Provide the (x, y) coordinate of the cell's center where the given text is located.  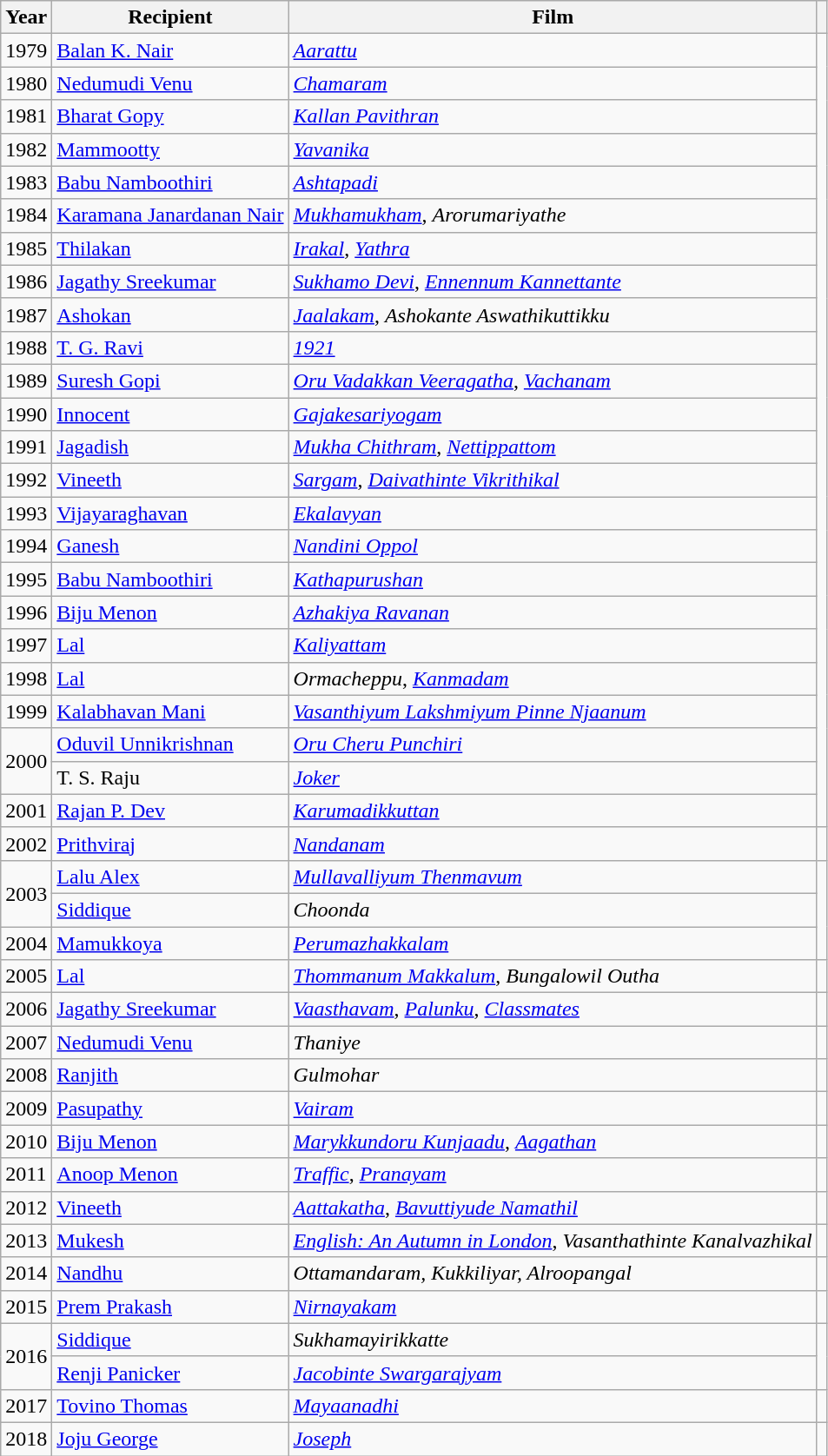
1993 (26, 513)
Vairam (553, 1109)
2015 (26, 1307)
Nirnayakam (553, 1307)
Karumadikkuttan (553, 811)
1982 (26, 149)
Mayaanadhi (553, 1406)
Ormacheppu, Kanmadam (553, 678)
Choonda (553, 910)
Film (553, 17)
Thilakan (170, 248)
Balan K. Nair (170, 50)
Lalu Alex (170, 877)
Marykkundoru Kunjaadu, Aagathan (553, 1142)
Yavanika (553, 149)
2008 (26, 1075)
Mukha Chithram, Nettippattom (553, 447)
2003 (26, 893)
2018 (26, 1439)
1996 (26, 612)
Traffic, Pranayam (553, 1175)
1988 (26, 347)
2007 (26, 1042)
T. G. Ravi (170, 347)
1986 (26, 281)
2013 (26, 1241)
Thaniye (553, 1042)
2012 (26, 1208)
Oru Cheru Punchiri (553, 745)
Innocent (170, 414)
1921 (553, 347)
1997 (26, 645)
2005 (26, 976)
Mamukkoya (170, 943)
Azhakiya Ravanan (553, 612)
Perumazhakkalam (553, 943)
Jacobinte Swargarajyam (553, 1373)
1994 (26, 546)
Sargam, Daivathinte Vikrithikal (553, 480)
Ashokan (170, 314)
Ranjith (170, 1075)
Nandhu (170, 1274)
Mukesh (170, 1241)
Recipient (170, 17)
Vaasthavam, Palunku, Classmates (553, 1009)
Oru Vadakkan Veeragatha, Vachanam (553, 381)
Rajan P. Dev (170, 811)
Joker (553, 778)
2016 (26, 1356)
1990 (26, 414)
1991 (26, 447)
Chamaram (553, 83)
Joseph (553, 1439)
Kaliyattam (553, 645)
2000 (26, 761)
2004 (26, 943)
1999 (26, 711)
Kallan Pavithran (553, 116)
Jagadish (170, 447)
2002 (26, 844)
Ashtapadi (553, 182)
Mammootty (170, 149)
Mukhamukham, Arorumariyathe (553, 215)
Jaalakam, Ashokante Aswathikuttikku (553, 314)
Mullavalliyum Thenmavum (553, 877)
Vasanthiyum Lakshmiyum Pinne Njaanum (553, 711)
2014 (26, 1274)
Suresh Gopi (170, 381)
Vijayaraghavan (170, 513)
1984 (26, 215)
Nandanam (553, 844)
T. S. Raju (170, 778)
2006 (26, 1009)
Year (26, 17)
Prem Prakash (170, 1307)
Aarattu (553, 50)
Prithviraj (170, 844)
Ekalavyan (553, 513)
1981 (26, 116)
Aattakatha, Bavuttiyude Namathil (553, 1208)
Pasupathy (170, 1109)
Ganesh (170, 546)
1995 (26, 579)
Karamana Janardanan Nair (170, 215)
Gulmohar (553, 1075)
2009 (26, 1109)
Kalabhavan Mani (170, 711)
English: An Autumn in London, Vasanthathinte Kanalvazhikal (553, 1241)
Bharat Gopy (170, 116)
Kathapurushan (553, 579)
Ottamandaram, Kukkiliyar, Alroopangal (553, 1274)
1992 (26, 480)
1980 (26, 83)
2010 (26, 1142)
1979 (26, 50)
Gajakesariyogam (553, 414)
Sukhamayirikkatte (553, 1340)
2011 (26, 1175)
Joju George (170, 1439)
Irakal, Yathra (553, 248)
Thommanum Makkalum, Bungalowil Outha (553, 976)
1987 (26, 314)
1985 (26, 248)
Nandini Oppol (553, 546)
1989 (26, 381)
2001 (26, 811)
2017 (26, 1406)
Anoop Menon (170, 1175)
Oduvil Unnikrishnan (170, 745)
Tovino Thomas (170, 1406)
1998 (26, 678)
1983 (26, 182)
Sukhamo Devi, Ennennum Kannettante (553, 281)
Renji Panicker (170, 1373)
